For the text-containing cell, return its midpoint in [x, y] coordinate format. 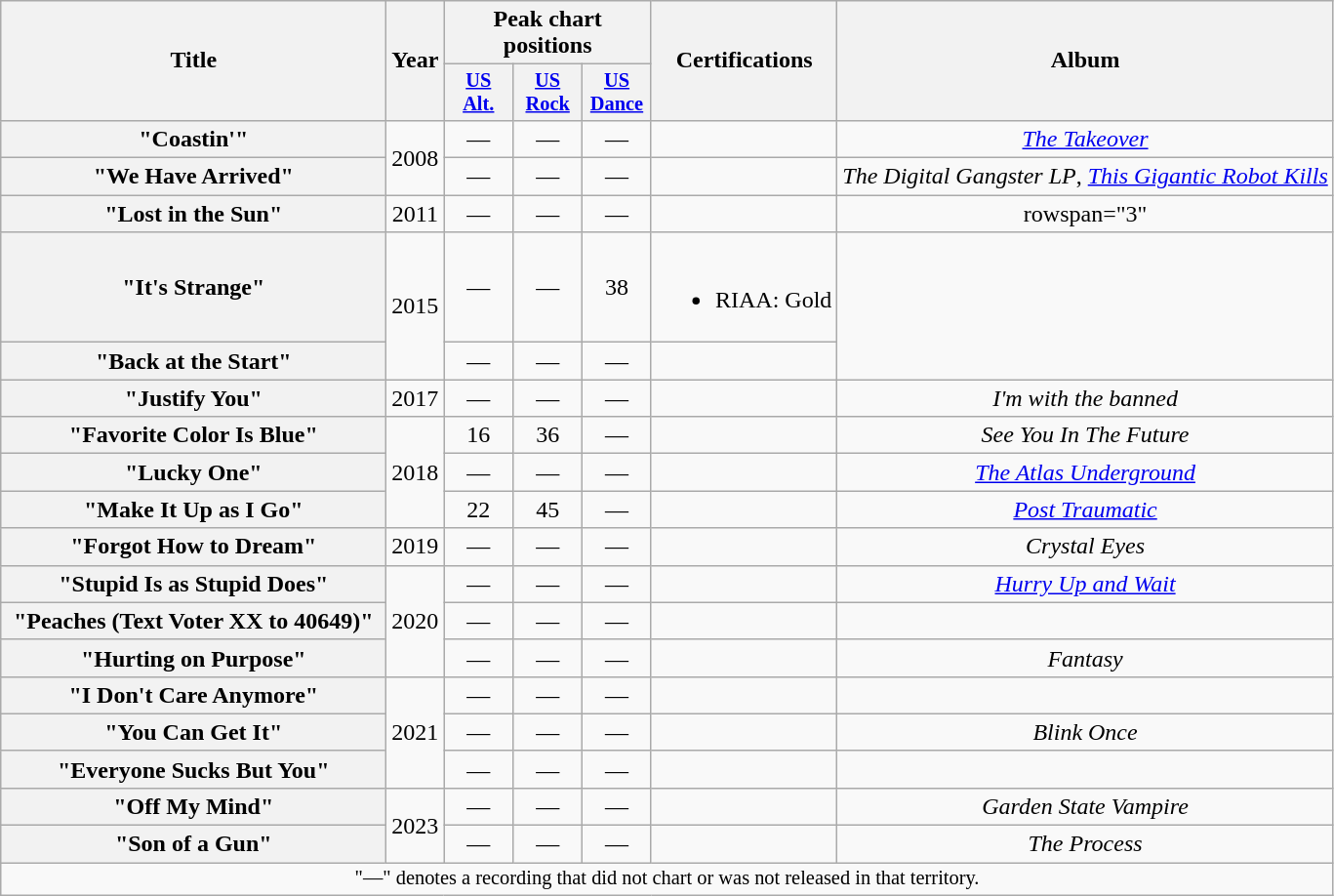
See You In The Future [1085, 435]
"Justify You" [193, 398]
Album [1085, 61]
36 [548, 435]
Year [416, 61]
Certifications [744, 61]
Crystal Eyes [1085, 547]
"Lucky One" [193, 472]
"You Can Get It" [193, 732]
"I Don't Care Anymore" [193, 695]
2008 [416, 157]
"Back at the Start" [193, 361]
2015 [416, 306]
RIAA: Gold [744, 287]
Garden State Vampire [1085, 806]
"We Have Arrived" [193, 177]
"Son of a Gun" [193, 844]
2019 [416, 547]
The Process [1085, 844]
"—" denotes a recording that did not chart or was not released in that territory. [667, 879]
16 [478, 435]
45 [548, 509]
2020 [416, 621]
US Dance [617, 93]
"Forgot How to Dream" [193, 547]
"Lost in the Sun" [193, 214]
2023 [416, 825]
rowspan="3" [1085, 214]
"Make It Up as I Go" [193, 509]
38 [617, 287]
2018 [416, 472]
2011 [416, 214]
US Rock [548, 93]
2021 [416, 732]
"Hurting on Purpose" [193, 658]
Hurry Up and Wait [1085, 584]
22 [478, 509]
"Everyone Sucks But You" [193, 769]
"Stupid Is as Stupid Does" [193, 584]
US Alt. [478, 93]
Blink Once [1085, 732]
2017 [416, 398]
"Peaches (Text Voter XX to 40649)" [193, 621]
Peak chart positions [548, 33]
The Digital Gangster LP, This Gigantic Robot Kills [1085, 177]
"Off My Mind" [193, 806]
The Takeover [1085, 139]
"It's Strange" [193, 287]
The Atlas Underground [1085, 472]
"Coastin'" [193, 139]
Title [193, 61]
Post Traumatic [1085, 509]
Fantasy [1085, 658]
"Favorite Color Is Blue" [193, 435]
I'm with the banned [1085, 398]
